Return the [X, Y] coordinate for the center point of the cell that contains the specified text.  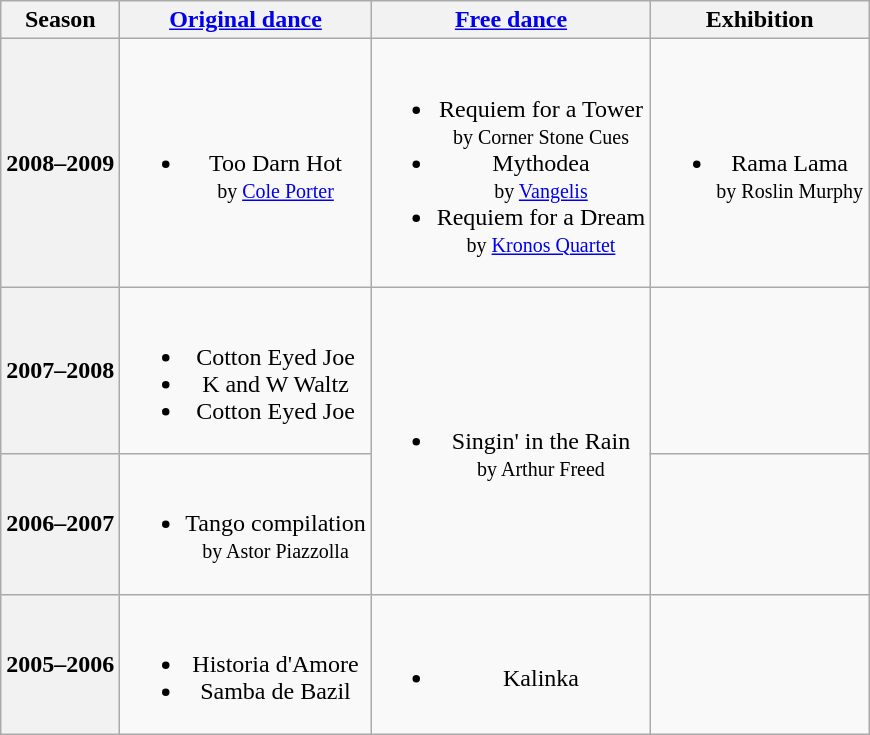
Rama Lama by Roslin Murphy [760, 163]
Kalinka [511, 664]
2007–2008 [60, 370]
Tango compilation by Astor Piazzolla [246, 524]
2008–2009 [60, 163]
Historia d'AmoreSamba de Bazil [246, 664]
Free dance [511, 20]
Too Darn Hot by Cole Porter [246, 163]
Season [60, 20]
2006–2007 [60, 524]
Singin' in the Rain by Arthur Freed [511, 440]
Original dance [246, 20]
2005–2006 [60, 664]
Cotton Eyed JoeK and W WaltzCotton Eyed Joe [246, 370]
Exhibition [760, 20]
Requiem for a Tower by Corner Stone Cues Mythodea by Vangelis Requiem for a Dream by Kronos Quartet [511, 163]
